For the text-containing cell, return its midpoint in (X, Y) coordinate format. 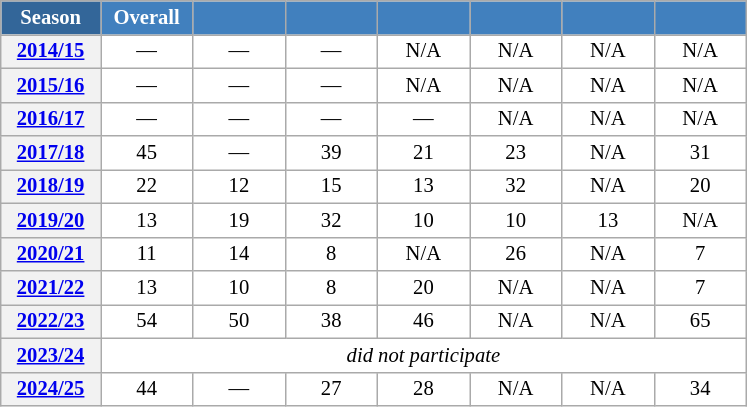
23 (516, 153)
11 (146, 254)
2015/16 (51, 85)
2018/19 (51, 186)
65 (700, 321)
46 (423, 321)
31 (700, 153)
27 (331, 389)
14 (239, 254)
34 (700, 389)
22 (146, 186)
Overall (146, 17)
Season (51, 17)
50 (239, 321)
28 (423, 389)
2020/21 (51, 254)
45 (146, 153)
2024/25 (51, 389)
2021/22 (51, 287)
54 (146, 321)
38 (331, 321)
39 (331, 153)
19 (239, 220)
2023/24 (51, 355)
12 (239, 186)
21 (423, 153)
15 (331, 186)
26 (516, 254)
2019/20 (51, 220)
2022/23 (51, 321)
2014/15 (51, 51)
44 (146, 389)
2016/17 (51, 119)
2017/18 (51, 153)
did not participate (423, 355)
